Pinpoint the cell where the given text exists, returning its [X, Y] midpoint coordinate. 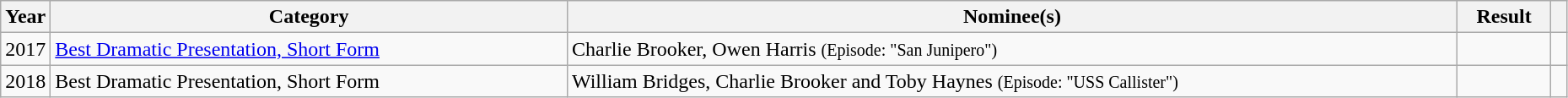
Result [1503, 17]
Year [25, 17]
William Bridges, Charlie Brooker and Toby Haynes (Episode: "USS Callister") [1012, 81]
Nominee(s) [1012, 17]
2017 [25, 49]
2018 [25, 81]
Category [309, 17]
Charlie Brooker, Owen Harris (Episode: "San Junipero") [1012, 49]
